Output the (X, Y) coordinate of the center of the cell containing the given text.  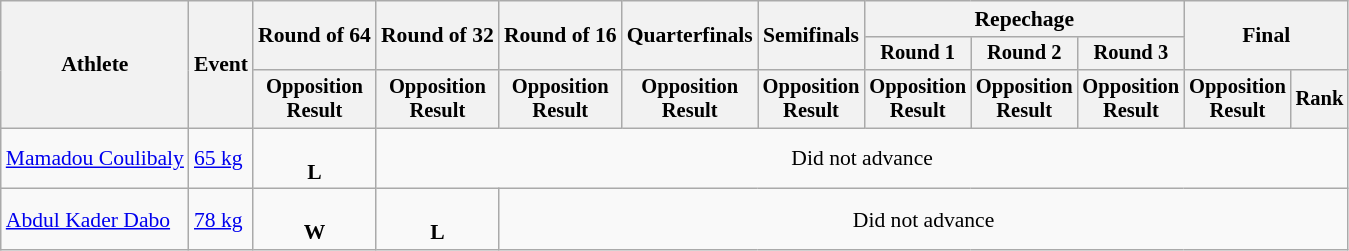
Athlete (95, 64)
Round of 64 (314, 36)
Repechage (1024, 19)
Rank (1320, 99)
Round 2 (1024, 54)
Round of 16 (560, 36)
Quarterfinals (690, 36)
78 kg (221, 220)
Event (221, 64)
Abdul Kader Dabo (95, 220)
W (314, 220)
65 kg (221, 158)
Round 3 (1132, 54)
Round of 32 (438, 36)
Round 1 (918, 54)
Mamadou Coulibaly (95, 158)
Final (1266, 36)
Semifinals (812, 36)
